Provide the [X, Y] coordinate of the cell's center where the given text is located.  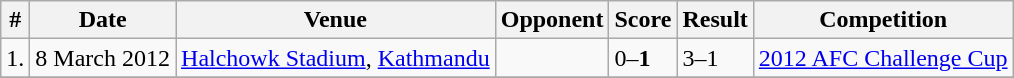
1. [16, 58]
0–1 [643, 58]
8 March 2012 [103, 58]
Venue [336, 20]
Opponent [552, 20]
# [16, 20]
2012 AFC Challenge Cup [883, 58]
Halchowk Stadium, Kathmandu [336, 58]
Result [715, 20]
3–1 [715, 58]
Date [103, 20]
Score [643, 20]
Competition [883, 20]
